Extract the [x, y] coordinate from the center of the cell holding the provided text.  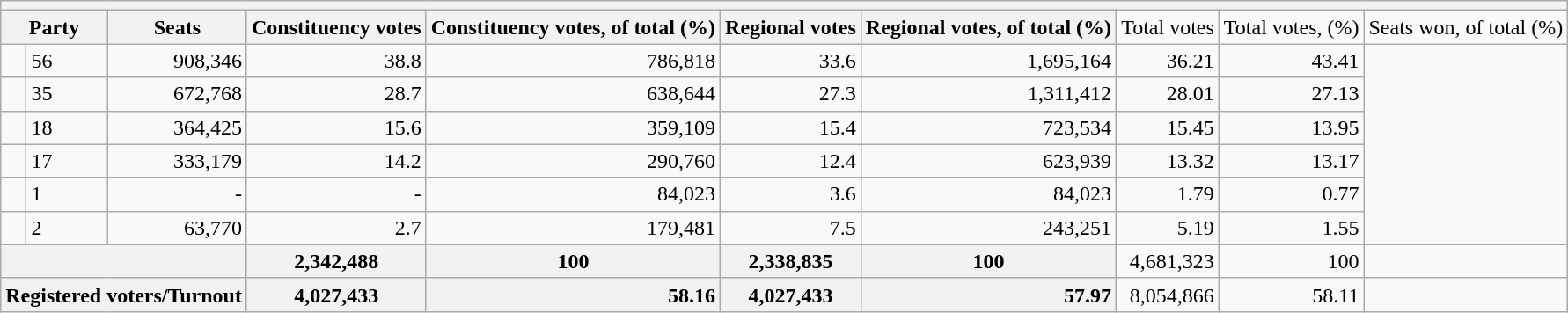
723,534 [988, 127]
359,109 [573, 127]
15.6 [336, 127]
Party [55, 27]
Constituency votes [336, 27]
Seats won, of total (%) [1466, 27]
27.13 [1292, 94]
Constituency votes, of total (%) [573, 27]
Seats [177, 27]
333,179 [177, 161]
2,338,835 [791, 261]
33.6 [791, 61]
672,768 [177, 94]
28.7 [336, 94]
12.4 [791, 161]
63,770 [177, 228]
179,481 [573, 228]
1.55 [1292, 228]
35 [67, 94]
Regional votes [791, 27]
623,939 [988, 161]
57.97 [988, 295]
1 [67, 194]
13.17 [1292, 161]
15.45 [1169, 127]
908,346 [177, 61]
7.5 [791, 228]
243,251 [988, 228]
1.79 [1169, 194]
14.2 [336, 161]
1,695,164 [988, 61]
17 [67, 161]
Registered voters/Turnout [124, 295]
786,818 [573, 61]
15.4 [791, 127]
8,054,866 [1169, 295]
2,342,488 [336, 261]
13.32 [1169, 161]
18 [67, 127]
56 [67, 61]
Total votes [1169, 27]
Regional votes, of total (%) [988, 27]
4,681,323 [1169, 261]
0.77 [1292, 194]
3.6 [791, 194]
364,425 [177, 127]
638,644 [573, 94]
5.19 [1169, 228]
58.11 [1292, 295]
1,311,412 [988, 94]
290,760 [573, 161]
27.3 [791, 94]
2.7 [336, 228]
58.16 [573, 295]
28.01 [1169, 94]
2 [67, 228]
13.95 [1292, 127]
38.8 [336, 61]
36.21 [1169, 61]
Total votes, (%) [1292, 27]
43.41 [1292, 61]
